For the text-containing cell, return its midpoint in (X, Y) coordinate format. 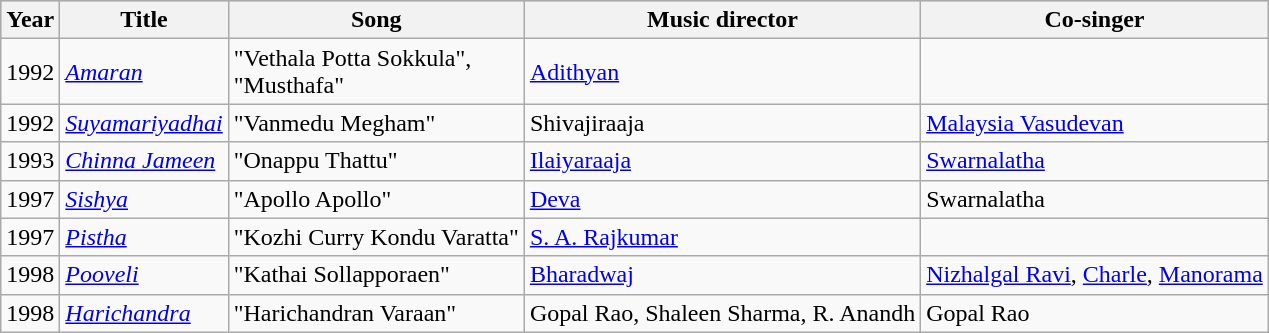
Pooveli (144, 275)
Nizhalgal Ravi, Charle, Manorama (1095, 275)
"Vethala Potta Sokkula","Musthafa" (376, 72)
Year (30, 20)
Malaysia Vasudevan (1095, 123)
Suyamariyadhai (144, 123)
Music director (722, 20)
Pistha (144, 237)
"Vanmedu Megham" (376, 123)
"Apollo Apollo" (376, 199)
Co-singer (1095, 20)
"Kozhi Curry Kondu Varatta" (376, 237)
Chinna Jameen (144, 161)
Amaran (144, 72)
S. A. Rajkumar (722, 237)
Adithyan (722, 72)
Ilaiyaraaja (722, 161)
Song (376, 20)
Bharadwaj (722, 275)
Deva (722, 199)
Title (144, 20)
Shivajiraaja (722, 123)
"Harichandran Varaan" (376, 313)
"Kathai Sollapporaen" (376, 275)
"Onappu Thattu" (376, 161)
Harichandra (144, 313)
Gopal Rao (1095, 313)
Gopal Rao, Shaleen Sharma, R. Anandh (722, 313)
Sishya (144, 199)
1993 (30, 161)
